Locate the cell with the specified text and output its (x, y) center coordinate. 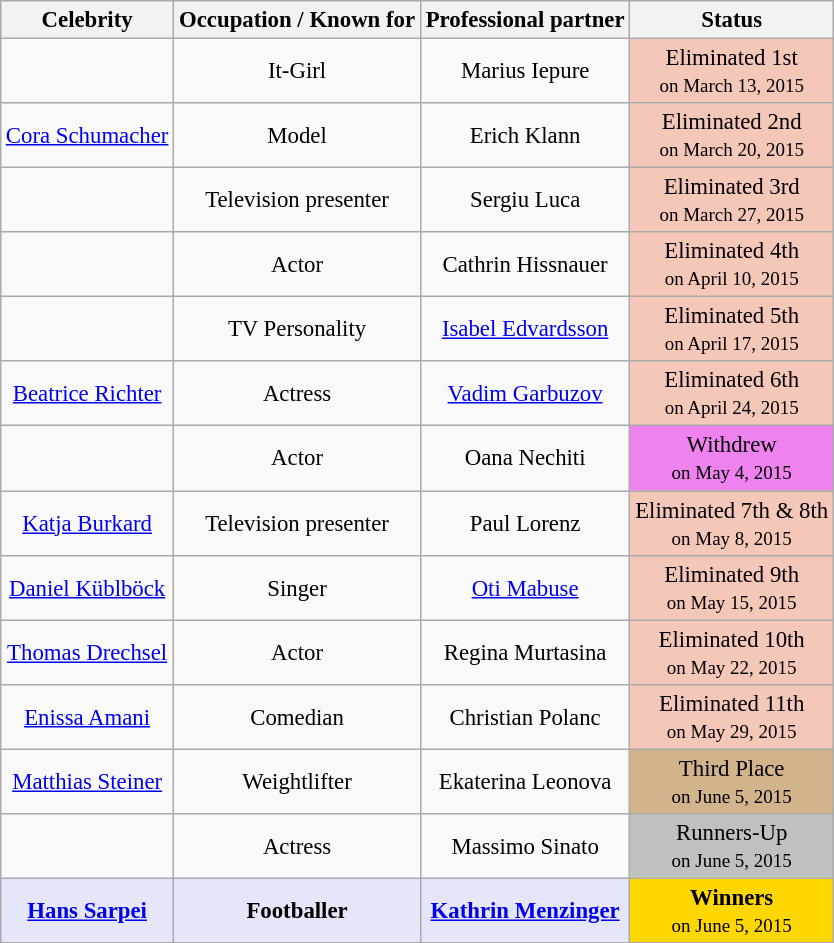
Kathrin Menzinger (525, 910)
Third Placeon June 5, 2015 (732, 782)
Enissa Amani (88, 716)
Ekaterina Leonova (525, 782)
Eliminated 5thon April 17, 2015 (732, 330)
Weightlifter (298, 782)
Eliminated 10thon May 22, 2015 (732, 652)
Winnerson June 5, 2015 (732, 910)
Comedian (298, 716)
Christian Polanc (525, 716)
It-Girl (298, 70)
Eliminated 7th & 8thon May 8, 2015 (732, 522)
Eliminated 2ndon March 20, 2015 (732, 136)
Eliminated 11thon May 29, 2015 (732, 716)
Cathrin Hissnauer (525, 264)
Singer (298, 588)
TV Personality (298, 330)
Massimo Sinato (525, 846)
Occupation / Known for (298, 20)
Eliminated 9thon May 15, 2015 (732, 588)
Cora Schumacher (88, 136)
Daniel Küblböck (88, 588)
Celebrity (88, 20)
Eliminated 4thon April 10, 2015 (732, 264)
Runners-Upon June 5, 2015 (732, 846)
Sergiu Luca (525, 200)
Thomas Drechsel (88, 652)
Oana Nechiti (525, 458)
Eliminated 6thon April 24, 2015 (732, 394)
Professional partner (525, 20)
Oti Mabuse (525, 588)
Hans Sarpei (88, 910)
Eliminated 3rdon March 27, 2015 (732, 200)
Footballer (298, 910)
Withdrewon May 4, 2015 (732, 458)
Regina Murtasina (525, 652)
Status (732, 20)
Beatrice Richter (88, 394)
Model (298, 136)
Matthias Steiner (88, 782)
Katja Burkard (88, 522)
Isabel Edvardsson (525, 330)
Marius Iepure (525, 70)
Vadim Garbuzov (525, 394)
Erich Klann (525, 136)
Eliminated 1ston March 13, 2015 (732, 70)
Paul Lorenz (525, 522)
